Identify which cell holds the provided text, then report its (X, Y) central coordinate. 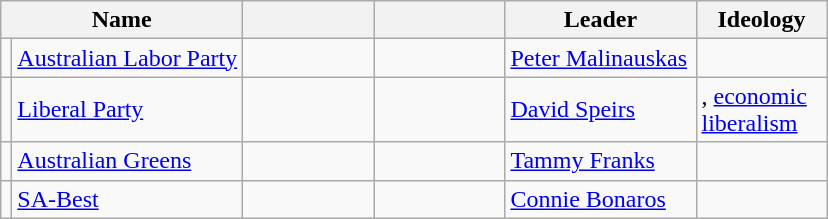
, economic liberalism (762, 110)
David Speirs (600, 110)
Ideology (762, 20)
Leader (600, 20)
Australian Greens (128, 161)
Tammy Franks (600, 161)
Name (122, 20)
SA-Best (128, 199)
Peter Malinauskas (600, 58)
Connie Bonaros (600, 199)
Australian Labor Party (128, 58)
Liberal Party (128, 110)
